Find where the given text appears and provide that cell's center as [X, Y] coordinate. 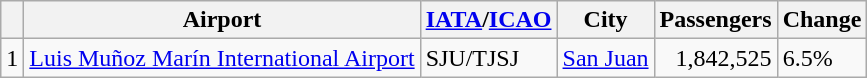
Luis Muñoz Marín International Airport [222, 58]
1,842,525 [716, 58]
6.5% [822, 58]
1 [12, 58]
Passengers [716, 20]
SJU/TJSJ [488, 58]
City [606, 20]
Airport [222, 20]
IATA/ICAO [488, 20]
Change [822, 20]
San Juan [606, 58]
